Return the [x, y] coordinate for the center point of the cell that contains the specified text.  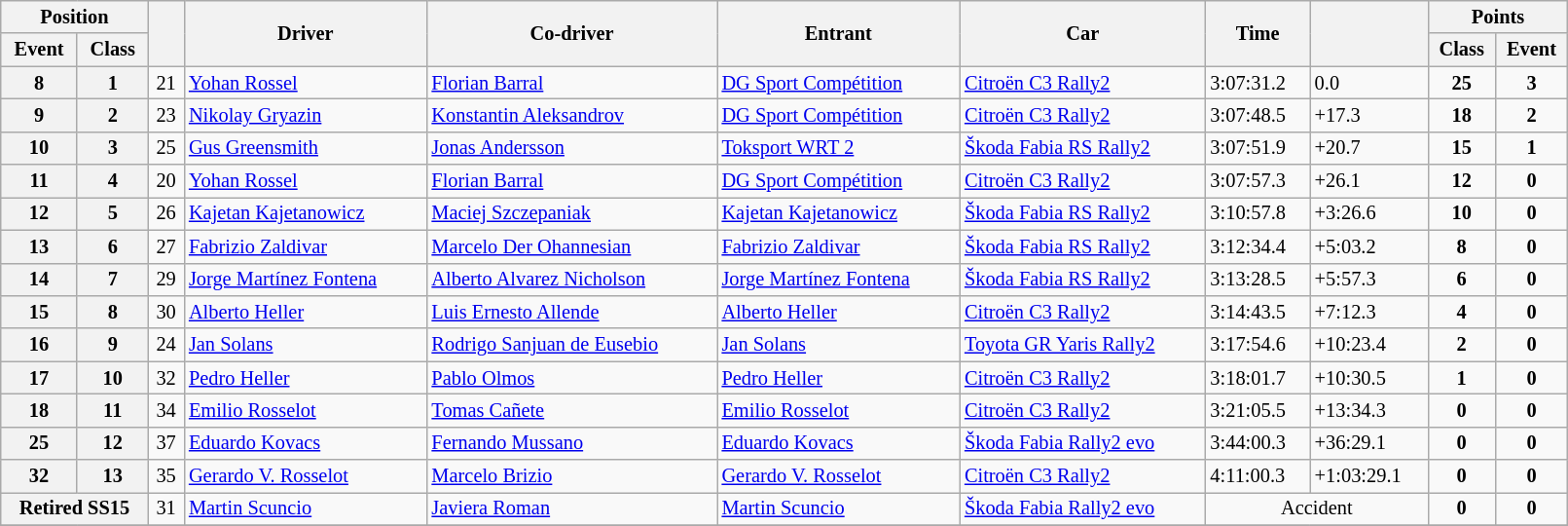
Driver [306, 33]
21 [165, 83]
31 [165, 508]
Tomas Cañete [572, 410]
+17.3 [1368, 115]
3:07:57.3 [1258, 181]
+5:03.2 [1368, 246]
Konstantin Aleksandrov [572, 115]
3:21:05.5 [1258, 410]
3:07:51.9 [1258, 148]
+20.7 [1368, 148]
Maciej Szczepaniak [572, 213]
+36:29.1 [1368, 443]
Accident [1318, 508]
Alberto Alvarez Nicholson [572, 280]
Retired SS15 [74, 508]
16 [39, 345]
26 [165, 213]
27 [165, 246]
3:17:54.6 [1258, 345]
3:12:34.4 [1258, 246]
Javiera Roman [572, 508]
+1:03:29.1 [1368, 476]
3:14:43.5 [1258, 312]
23 [165, 115]
+3:26.6 [1368, 213]
+5:57.3 [1368, 280]
Rodrigo Sanjuan de Eusebio [572, 345]
+7:12.3 [1368, 312]
Nikolay Gryazin [306, 115]
3:07:31.2 [1258, 83]
35 [165, 476]
4:11:00.3 [1258, 476]
Car [1082, 33]
3:18:01.7 [1258, 378]
7 [113, 280]
3:07:48.5 [1258, 115]
+10:30.5 [1368, 378]
Toksport WRT 2 [839, 148]
29 [165, 280]
Marcelo Der Ohannesian [572, 246]
17 [39, 378]
Marcelo Brizio [572, 476]
Luis Ernesto Allende [572, 312]
Fernando Mussano [572, 443]
Toyota GR Yaris Rally2 [1082, 345]
14 [39, 280]
24 [165, 345]
5 [113, 213]
Gus Greensmith [306, 148]
Time [1258, 33]
Position [74, 17]
Pablo Olmos [572, 378]
20 [165, 181]
Jonas Andersson [572, 148]
+10:23.4 [1368, 345]
34 [165, 410]
Entrant [839, 33]
+26.1 [1368, 181]
3:13:28.5 [1258, 280]
Points [1498, 17]
37 [165, 443]
30 [165, 312]
Co-driver [572, 33]
3:10:57.8 [1258, 213]
+13:34.3 [1368, 410]
3:44:00.3 [1258, 443]
0.0 [1368, 83]
